Capture the cell that displays the provided text and extract its [X, Y] central coordinate. 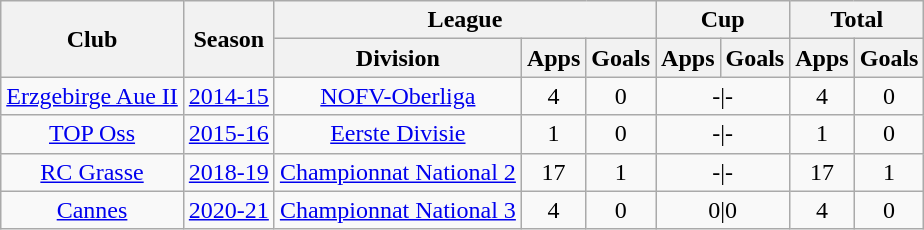
0|0 [723, 210]
Club [92, 39]
Eerste Divisie [398, 134]
2020-21 [228, 210]
2015-16 [228, 134]
Championnat National 2 [398, 172]
Division [398, 58]
NOFV-Oberliga [398, 96]
Season [228, 39]
Cannes [92, 210]
League [464, 20]
2018-19 [228, 172]
TOP Oss [92, 134]
Total [857, 20]
Cup [723, 20]
Championnat National 3 [398, 210]
RC Grasse [92, 172]
Erzgebirge Aue II [92, 96]
2014-15 [228, 96]
